Return the (X, Y) coordinate for the center point of the cell that contains the specified text.  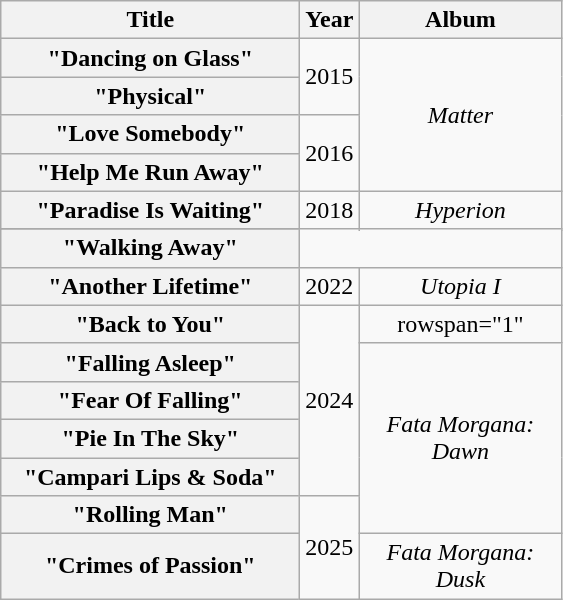
"Paradise Is Waiting" (150, 210)
Utopia I (460, 286)
Album (460, 20)
2016 (330, 153)
"Love Somebody" (150, 134)
Fata Morgana: Dusk (460, 566)
"Pie In The Sky" (150, 438)
2025 (330, 548)
2018 (330, 210)
Year (330, 20)
rowspan="1" (460, 324)
"Rolling Man" (150, 515)
2015 (330, 77)
"Back to You" (150, 324)
"Another Lifetime" (150, 286)
Title (150, 20)
"Dancing on Glass" (150, 58)
2022 (330, 286)
"Physical" (150, 96)
"Falling Asleep" (150, 362)
"Walking Away" (150, 248)
"Crimes of Passion" (150, 566)
Fata Morgana: Dawn (460, 438)
"Fear Of Falling" (150, 400)
"Help Me Run Away" (150, 172)
"Campari Lips & Soda" (150, 477)
Hyperion (460, 210)
Matter (460, 115)
2024 (330, 400)
